Provide the [X, Y] coordinate of the cell's center where the given text is located.  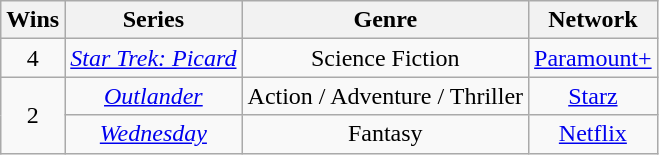
2 [33, 115]
Action / Adventure / Thriller [386, 96]
Netflix [594, 134]
Series [154, 20]
Star Trek: Picard [154, 58]
Outlander [154, 96]
Paramount+ [594, 58]
Wednesday [154, 134]
Science Fiction [386, 58]
4 [33, 58]
Genre [386, 20]
Network [594, 20]
Wins [33, 20]
Fantasy [386, 134]
Starz [594, 96]
